Return (x, y) of the center of cell containing provided text 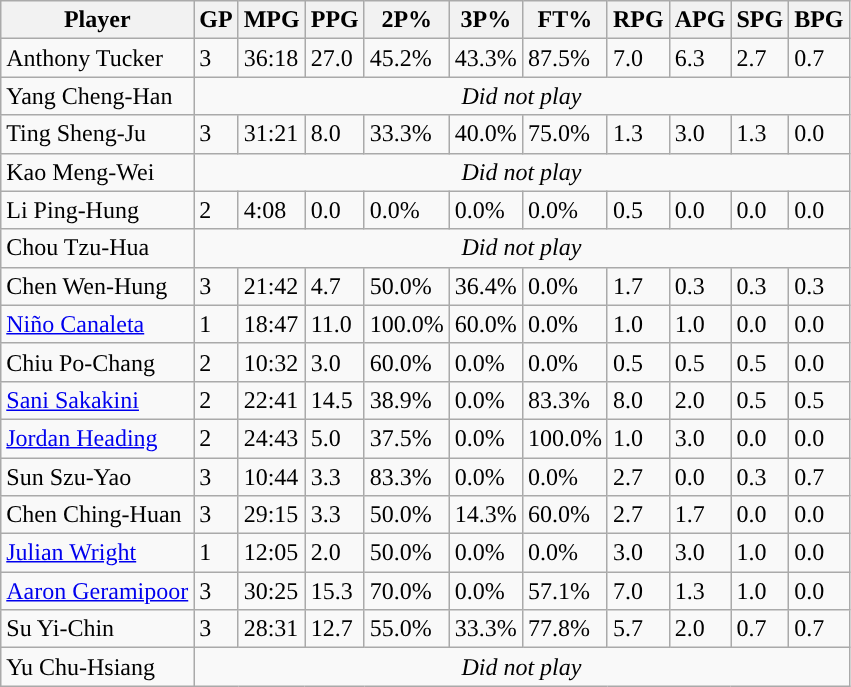
14.3% (486, 515)
55.0% (406, 629)
3P% (486, 20)
2P% (406, 20)
70.0% (406, 591)
11.0 (334, 324)
Julian Wright (98, 553)
Li Ping-Hung (98, 210)
Chen Wen-Hung (98, 286)
21:42 (272, 286)
Jordan Heading (98, 438)
Yang Cheng-Han (98, 96)
18:47 (272, 324)
43.3% (486, 58)
28:31 (272, 629)
Sun Szu-Yao (98, 477)
31:21 (272, 134)
Ting Sheng-Ju (98, 134)
GP (216, 20)
Kao Meng-Wei (98, 172)
45.2% (406, 58)
APG (700, 20)
30:25 (272, 591)
27.0 (334, 58)
Chiu Po-Chang (98, 362)
38.9% (406, 400)
BPG (819, 20)
15.3 (334, 591)
36:18 (272, 58)
5.0 (334, 438)
77.8% (564, 629)
Anthony Tucker (98, 58)
4.7 (334, 286)
SPG (760, 20)
Player (98, 20)
4:08 (272, 210)
40.0% (486, 134)
12.7 (334, 629)
57.1% (564, 591)
Chen Ching-Huan (98, 515)
87.5% (564, 58)
12:05 (272, 553)
Aaron Geramipoor (98, 591)
RPG (638, 20)
Su Yi-Chin (98, 629)
24:43 (272, 438)
FT% (564, 20)
10:32 (272, 362)
36.4% (486, 286)
Yu Chu-Hsiang (98, 667)
Chou Tzu-Hua (98, 248)
75.0% (564, 134)
5.7 (638, 629)
10:44 (272, 477)
37.5% (406, 438)
Niño Canaleta (98, 324)
14.5 (334, 400)
PPG (334, 20)
29:15 (272, 515)
MPG (272, 20)
22:41 (272, 400)
Sani Sakakini (98, 400)
6.3 (700, 58)
